From the cell containing the given text, extract its center point as (x, y) coordinate. 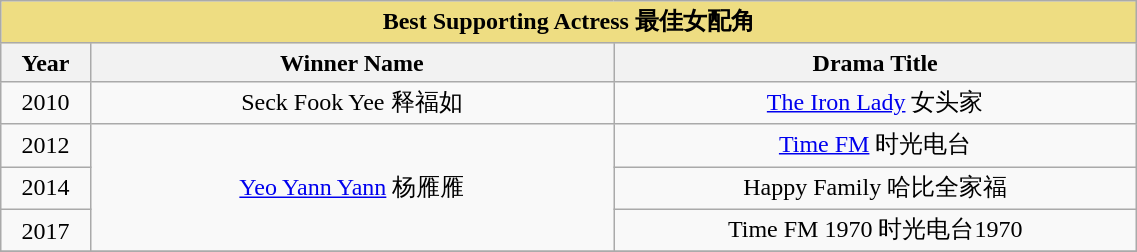
Seck Fook Yee 释福如 (352, 102)
2014 (46, 188)
2017 (46, 230)
2012 (46, 146)
The Iron Lady 女头家 (876, 102)
Best Supporting Actress 最佳女配角 (569, 22)
Winner Name (352, 62)
Time FM 1970 时光电台1970 (876, 230)
Yeo Yann Yann 杨雁雁 (352, 188)
2010 (46, 102)
Time FM 时光电台 (876, 146)
Drama Title (876, 62)
Year (46, 62)
Happy Family 哈比全家福 (876, 188)
